Return the (X, Y) coordinate for the center point of the cell that contains the specified text.  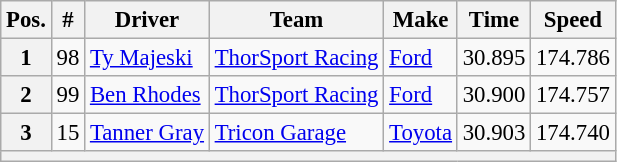
Driver (148, 20)
1 (26, 58)
99 (68, 95)
30.900 (494, 95)
3 (26, 133)
Ty Majeski (148, 58)
Ben Rhodes (148, 95)
Tanner Gray (148, 133)
15 (68, 133)
Make (421, 20)
Time (494, 20)
Toyota (421, 133)
# (68, 20)
174.757 (574, 95)
174.740 (574, 133)
30.903 (494, 133)
30.895 (494, 58)
Speed (574, 20)
Pos. (26, 20)
174.786 (574, 58)
98 (68, 58)
Team (296, 20)
Tricon Garage (296, 133)
2 (26, 95)
